Detect which cell encompasses the target text, then output its (x, y) center coordinate. 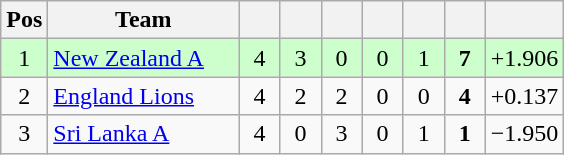
−1.950 (524, 134)
New Zealand A (144, 58)
+0.137 (524, 96)
+1.906 (524, 58)
7 (464, 58)
England Lions (144, 96)
Sri Lanka A (144, 134)
Pos (24, 20)
Team (144, 20)
